Pinpoint the cell where the given text exists, returning its (X, Y) midpoint coordinate. 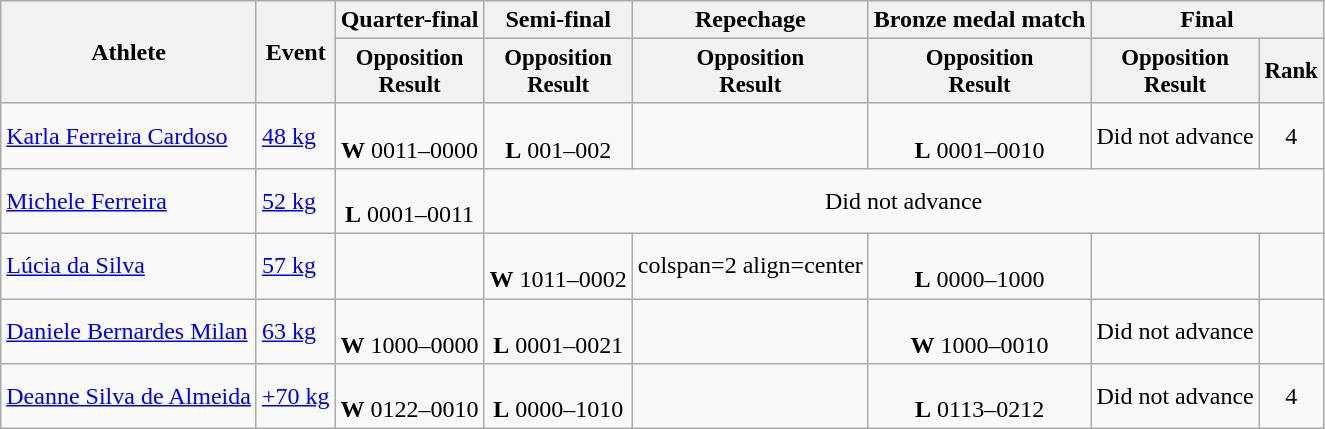
Quarter-final (410, 20)
Rank (1291, 72)
57 kg (296, 266)
W 1000–0010 (980, 332)
Semi-final (558, 20)
L 0001–0010 (980, 136)
colspan=2 align=center (750, 266)
Event (296, 52)
Daniele Bernardes Milan (129, 332)
63 kg (296, 332)
Athlete (129, 52)
L 0000–1000 (980, 266)
Bronze medal match (980, 20)
Deanne Silva de Almeida (129, 396)
W 1000–0000 (410, 332)
L 001–002 (558, 136)
L 0001–0021 (558, 332)
Lúcia da Silva (129, 266)
Michele Ferreira (129, 200)
Karla Ferreira Cardoso (129, 136)
Repechage (750, 20)
W 1011–0002 (558, 266)
52 kg (296, 200)
Final (1207, 20)
L 0000–1010 (558, 396)
L 0113–0212 (980, 396)
W 0122–0010 (410, 396)
+70 kg (296, 396)
48 kg (296, 136)
W 0011–0000 (410, 136)
L 0001–0011 (410, 200)
